Capture the cell that displays the provided text and extract its [x, y] central coordinate. 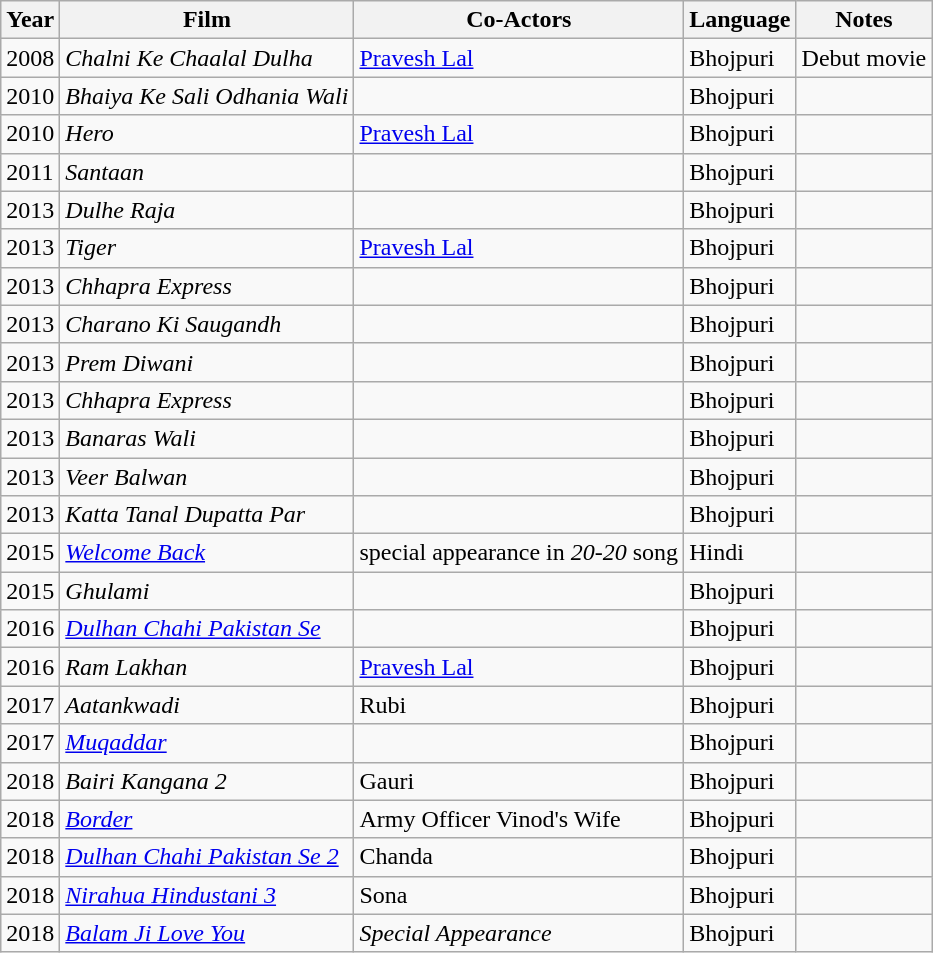
Border [207, 819]
Army Officer Vinod's Wife [519, 819]
Ghulami [207, 591]
Banaras Wali [207, 438]
Bhaiya Ke Sali Odhania Wali [207, 96]
Muqaddar [207, 743]
Tiger [207, 248]
Chalni Ke Chaalal Dulha [207, 58]
Co-Actors [519, 20]
Dulhan Chahi Pakistan Se [207, 629]
Aatankwadi [207, 705]
2008 [30, 58]
Sona [519, 895]
Gauri [519, 781]
Film [207, 20]
Special Appearance [519, 933]
Welcome Back [207, 553]
Year [30, 20]
Katta Tanal Dupatta Par [207, 515]
Santaan [207, 172]
2011 [30, 172]
Nirahua Hindustani 3 [207, 895]
Chanda [519, 857]
Hindi [740, 553]
Bairi Kangana 2 [207, 781]
Veer Balwan [207, 477]
Charano Ki Saugandh [207, 324]
Dulhan Chahi Pakistan Se 2 [207, 857]
Language [740, 20]
Balam Ji Love You [207, 933]
Debut movie [864, 58]
Ram Lakhan [207, 667]
Rubi [519, 705]
Hero [207, 134]
Dulhe Raja [207, 210]
Notes [864, 20]
special appearance in 20-20 song [519, 553]
Prem Diwani [207, 362]
